Capture the cell that displays the provided text and extract its (x, y) central coordinate. 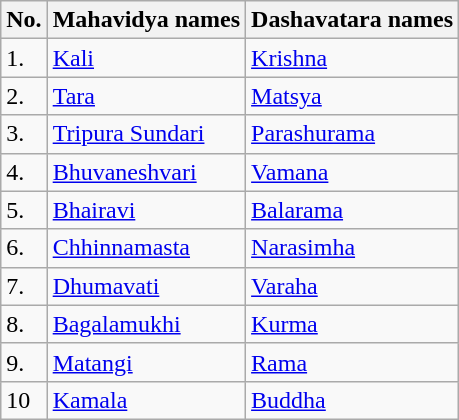
Vamana (352, 172)
3. (24, 134)
Narasimha (352, 248)
Varaha (352, 286)
10 (24, 400)
Mahavidya names (146, 20)
Balarama (352, 210)
No. (24, 20)
Tara (146, 96)
Rama (352, 362)
Kurma (352, 324)
8. (24, 324)
Kali (146, 58)
5. (24, 210)
Bagalamukhi (146, 324)
6. (24, 248)
Tripura Sundari (146, 134)
Dhumavati (146, 286)
Matangi (146, 362)
Dashavatara names (352, 20)
Bhairavi (146, 210)
Matsya (352, 96)
Kamala (146, 400)
Parashurama (352, 134)
1. (24, 58)
7. (24, 286)
Bhuvaneshvari (146, 172)
2. (24, 96)
9. (24, 362)
Krishna (352, 58)
4. (24, 172)
Chhinnamasta (146, 248)
Buddha (352, 400)
